Output the (x, y) coordinate of the center of the cell containing the given text.  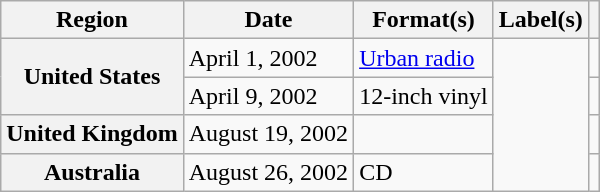
Format(s) (424, 20)
August 26, 2002 (268, 172)
April 9, 2002 (268, 96)
Australia (92, 172)
United States (92, 77)
April 1, 2002 (268, 58)
United Kingdom (92, 134)
Label(s) (540, 20)
Date (268, 20)
August 19, 2002 (268, 134)
Urban radio (424, 58)
Region (92, 20)
CD (424, 172)
12-inch vinyl (424, 96)
